Output the [X, Y] coordinate of the center of the cell containing the given text.  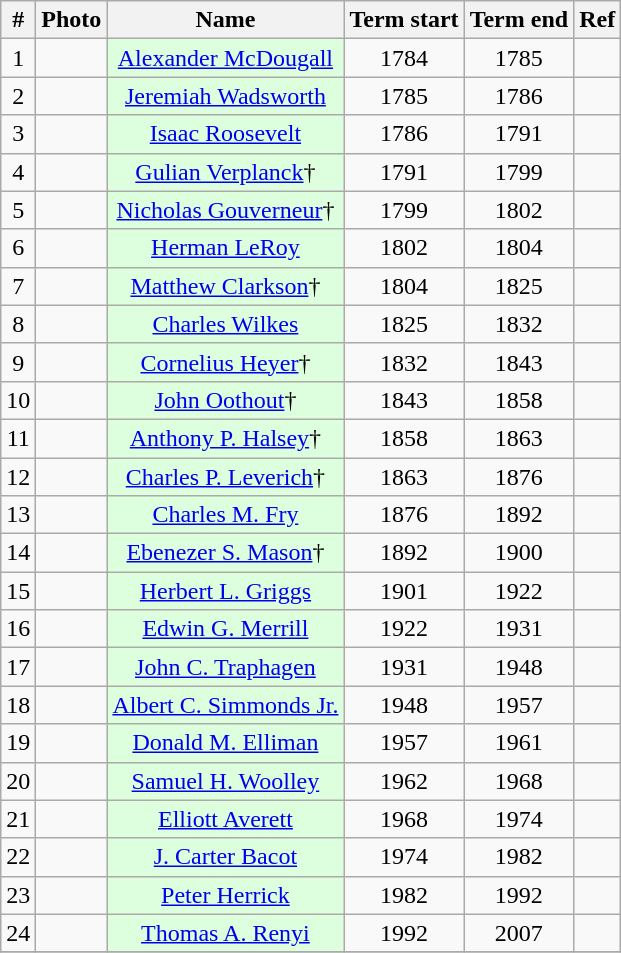
1962 [404, 781]
2007 [519, 933]
10 [18, 400]
Alexander McDougall [226, 58]
Thomas A. Renyi [226, 933]
19 [18, 743]
12 [18, 477]
11 [18, 438]
Anthony P. Halsey† [226, 438]
14 [18, 553]
John C. Traphagen [226, 667]
4 [18, 172]
Term end [519, 20]
17 [18, 667]
Ebenezer S. Mason† [226, 553]
Isaac Roosevelt [226, 134]
John Oothout† [226, 400]
Albert C. Simmonds Jr. [226, 705]
Charles M. Fry [226, 515]
5 [18, 210]
1784 [404, 58]
2 [18, 96]
# [18, 20]
3 [18, 134]
9 [18, 362]
Peter Herrick [226, 895]
J. Carter Bacot [226, 857]
16 [18, 629]
13 [18, 515]
8 [18, 324]
Charles Wilkes [226, 324]
Matthew Clarkson† [226, 286]
24 [18, 933]
23 [18, 895]
18 [18, 705]
Herman LeRoy [226, 248]
22 [18, 857]
7 [18, 286]
Ref [598, 20]
Charles P. Leverich† [226, 477]
Jeremiah Wadsworth [226, 96]
Herbert L. Griggs [226, 591]
Nicholas Gouverneur† [226, 210]
Donald M. Elliman [226, 743]
20 [18, 781]
1901 [404, 591]
6 [18, 248]
15 [18, 591]
1 [18, 58]
1961 [519, 743]
Term start [404, 20]
Samuel H. Woolley [226, 781]
Elliott Averett [226, 819]
Photo [72, 20]
Cornelius Heyer† [226, 362]
21 [18, 819]
Name [226, 20]
Edwin G. Merrill [226, 629]
1900 [519, 553]
Gulian Verplanck† [226, 172]
